Output the [X, Y] coordinate of the center of the cell containing the given text.  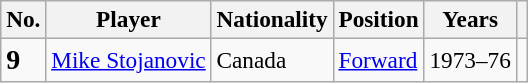
Forward [378, 60]
Nationality [272, 19]
No. [24, 19]
Position [378, 19]
Years [470, 19]
1973–76 [470, 60]
Mike Stojanovic [128, 60]
Player [128, 19]
9 [24, 60]
Canada [272, 60]
